Provide the [x, y] coordinate of the cell's center where the given text is located.  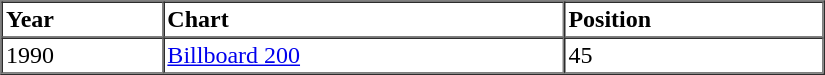
Year [82, 20]
45 [694, 56]
Chart [364, 20]
Position [694, 20]
Billboard 200 [364, 56]
1990 [82, 56]
